For the text-containing cell, return its midpoint in (x, y) coordinate format. 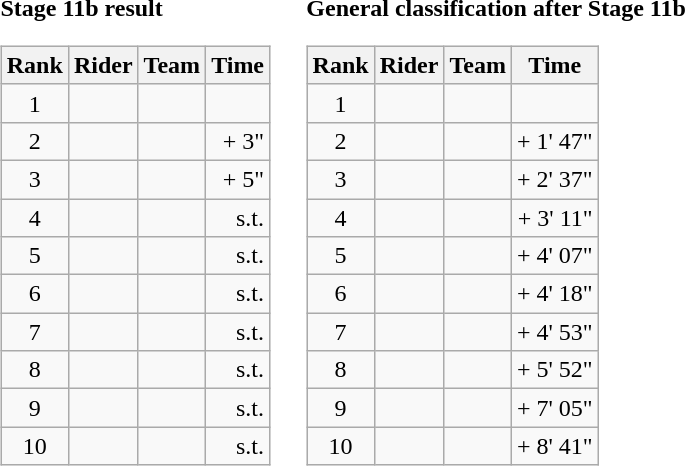
+ 5' 52" (554, 370)
+ 3' 11" (554, 217)
+ 4' 18" (554, 294)
+ 3" (238, 141)
+ 5" (238, 179)
+ 4' 07" (554, 256)
+ 4' 53" (554, 332)
+ 8' 41" (554, 446)
+ 2' 37" (554, 179)
+ 1' 47" (554, 141)
+ 7' 05" (554, 408)
